Provide the [x, y] coordinate of the cell's center where the given text is located.  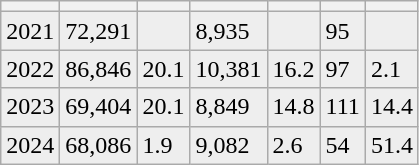
97 [342, 69]
95 [342, 31]
8,849 [228, 107]
2021 [30, 31]
72,291 [98, 31]
68,086 [98, 145]
2.6 [294, 145]
2.1 [392, 69]
14.8 [294, 107]
9,082 [228, 145]
111 [342, 107]
2022 [30, 69]
2024 [30, 145]
69,404 [98, 107]
14.4 [392, 107]
86,846 [98, 69]
16.2 [294, 69]
10,381 [228, 69]
54 [342, 145]
2023 [30, 107]
51.4 [392, 145]
1.9 [164, 145]
8,935 [228, 31]
